Determine the [x, y] coordinate at the center of the cell enclosing the given text.  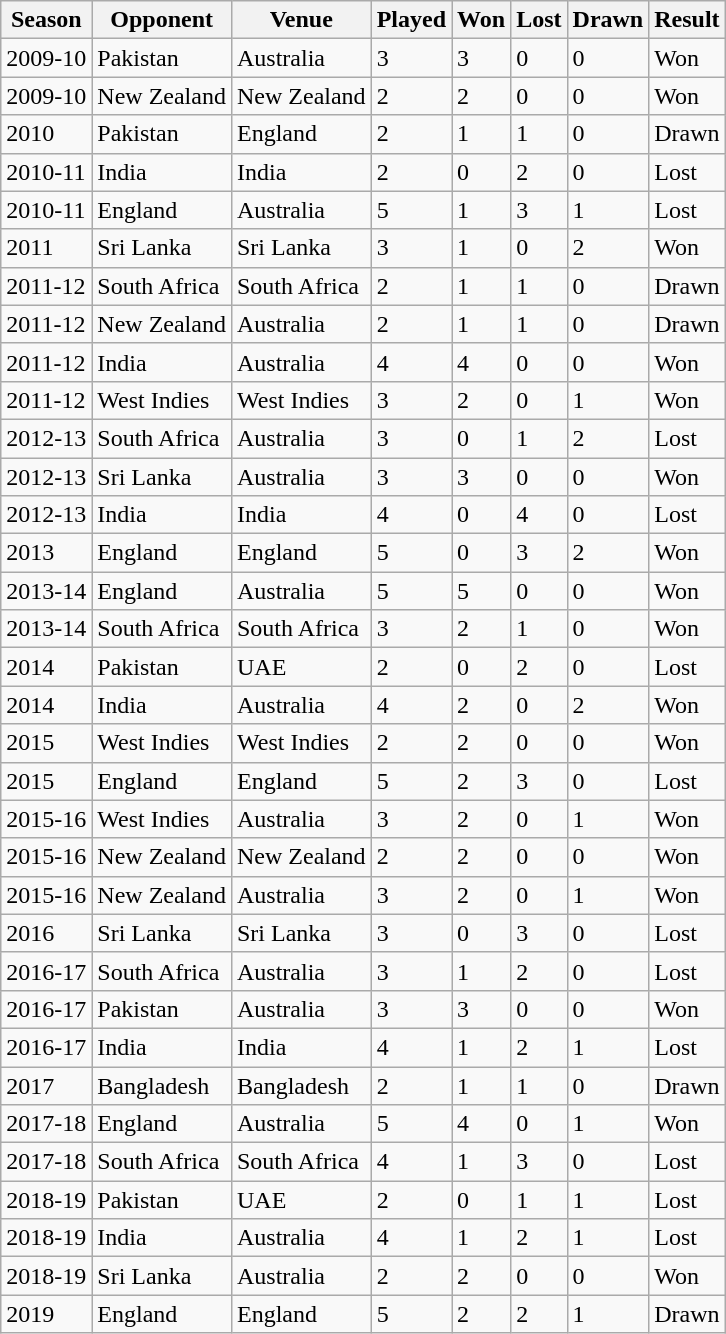
Played [411, 20]
2013 [46, 553]
Season [46, 20]
2016 [46, 933]
2011 [46, 248]
Opponent [162, 20]
2017 [46, 1085]
Venue [301, 20]
2019 [46, 1314]
Result [687, 20]
2010 [46, 134]
